Identify which cell holds the provided text, then report its (X, Y) central coordinate. 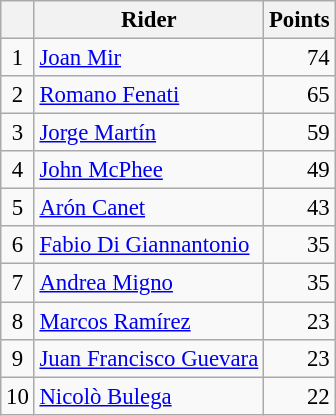
8 (18, 321)
43 (300, 208)
65 (300, 95)
4 (18, 170)
Andrea Migno (148, 283)
10 (18, 396)
1 (18, 58)
Points (300, 20)
9 (18, 358)
59 (300, 133)
3 (18, 133)
Rider (148, 20)
2 (18, 95)
74 (300, 58)
Arón Canet (148, 208)
Nicolò Bulega (148, 396)
Joan Mir (148, 58)
49 (300, 170)
Fabio Di Giannantonio (148, 245)
5 (18, 208)
Juan Francisco Guevara (148, 358)
Marcos Ramírez (148, 321)
7 (18, 283)
John McPhee (148, 170)
Jorge Martín (148, 133)
6 (18, 245)
22 (300, 396)
Romano Fenati (148, 95)
